Capture the cell that displays the provided text and extract its [X, Y] central coordinate. 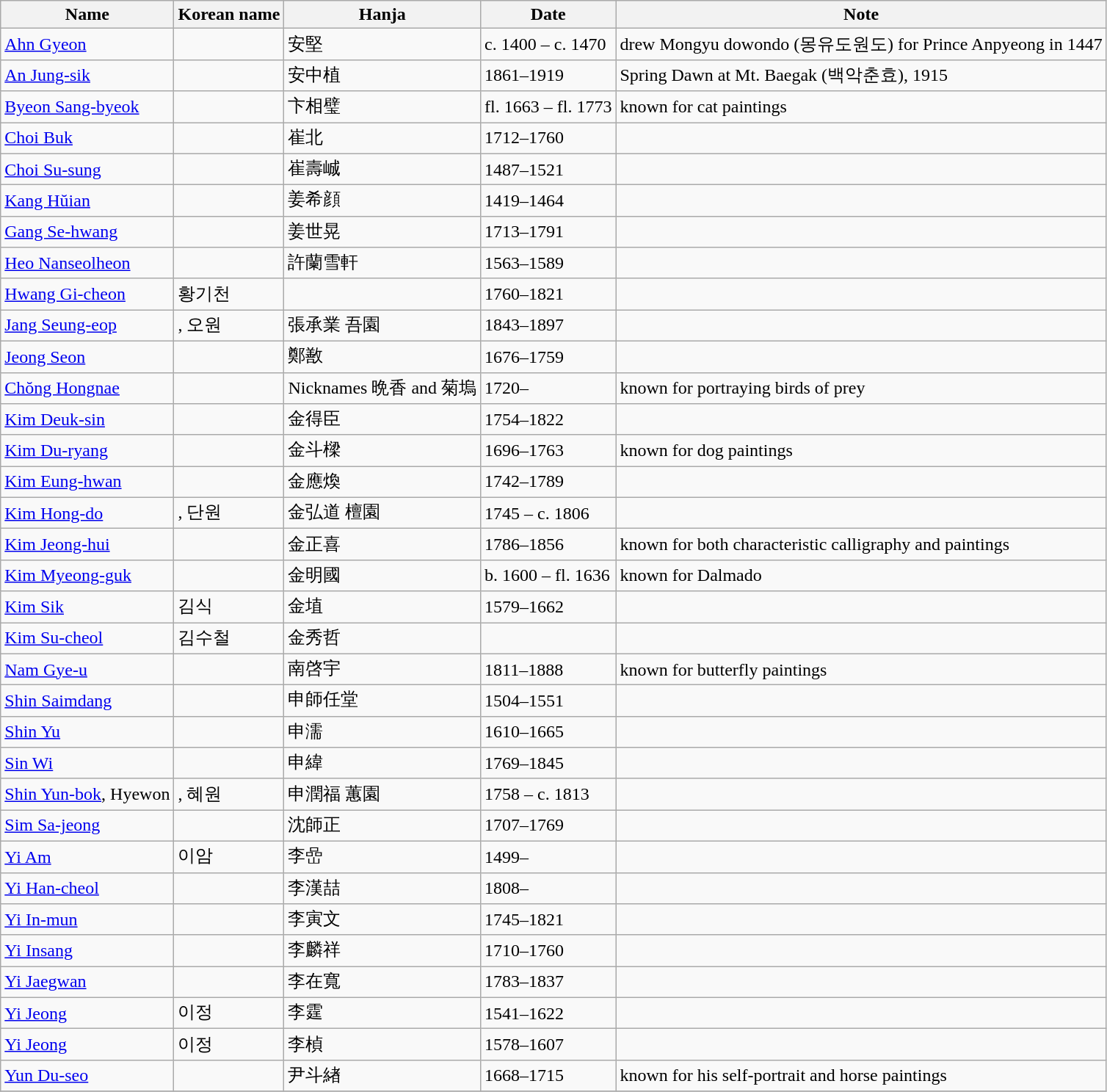
李麟祥 [382, 950]
Nicknames 晩香 and 菊塢 [382, 388]
1769–1845 [548, 764]
1808– [548, 889]
1861–1919 [548, 75]
申師任堂 [382, 701]
Name [87, 15]
이암 [229, 856]
1742–1789 [548, 482]
尹斗緖 [382, 1075]
Kang Hŭian [87, 201]
Hwang Gi-cheon [87, 294]
安堅 [382, 44]
李在寬 [382, 983]
known for portraying birds of prey [861, 388]
Shin Yun-bok, Hyewon [87, 795]
, 오원 [229, 326]
1579–1662 [548, 607]
南啓宇 [382, 670]
1783–1837 [548, 983]
Shin Yu [87, 731]
李霆 [382, 1013]
Shin Saimdang [87, 701]
Yi Jaegwan [87, 983]
Kim Sik [87, 607]
金應煥 [382, 482]
1712–1760 [548, 138]
, 혜원 [229, 795]
李寅文 [382, 919]
1610–1665 [548, 731]
李楨 [382, 1044]
金正喜 [382, 545]
1676–1759 [548, 357]
1713–1791 [548, 232]
1811–1888 [548, 670]
known for both characteristic calligraphy and paintings [861, 545]
1668–1715 [548, 1075]
金弘道 檀園 [382, 513]
Hanja [382, 15]
1541–1622 [548, 1013]
Kim Du-ryang [87, 451]
Gang Se-hwang [87, 232]
1720– [548, 388]
Kim Jeong-hui [87, 545]
1760–1821 [548, 294]
許蘭雪軒 [382, 263]
Yun Du-seo [87, 1075]
Kim Myeong-guk [87, 576]
1578–1607 [548, 1044]
known for his self-portrait and horse paintings [861, 1075]
황기천 [229, 294]
1843–1897 [548, 326]
fl. 1663 – fl. 1773 [548, 107]
申濡 [382, 731]
Yi In-mun [87, 919]
崔壽峸 [382, 169]
Note [861, 15]
安中植 [382, 75]
Date [548, 15]
Byeon Sang-byeok [87, 107]
Sim Sa-jeong [87, 825]
姜世晃 [382, 232]
Chŏng Hongnae [87, 388]
Choi Buk [87, 138]
姜希顔 [382, 201]
Ahn Gyeon [87, 44]
張承業 吾園 [382, 326]
沈師正 [382, 825]
Nam Gye-u [87, 670]
Sin Wi [87, 764]
김식 [229, 607]
Kim Deuk-sin [87, 420]
Jang Seung-eop [87, 326]
Kim Su-cheol [87, 639]
known for cat paintings [861, 107]
1696–1763 [548, 451]
Yi Han-cheol [87, 889]
鄭敾 [382, 357]
李嵒 [382, 856]
Yi Am [87, 856]
李漢喆 [382, 889]
1563–1589 [548, 263]
1499– [548, 856]
b. 1600 – fl. 1636 [548, 576]
, 단원 [229, 513]
Yi Insang [87, 950]
known for butterfly paintings [861, 670]
known for dog paintings [861, 451]
1710–1760 [548, 950]
Heo Nanseolheon [87, 263]
金秀哲 [382, 639]
卞相璧 [382, 107]
An Jung-sik [87, 75]
known for Dalmado [861, 576]
1745–1821 [548, 919]
Korean name [229, 15]
1504–1551 [548, 701]
1786–1856 [548, 545]
1487–1521 [548, 169]
Spring Dawn at Mt. Baegak (백악춘효), 1915 [861, 75]
1707–1769 [548, 825]
김수철 [229, 639]
1745 – c. 1806 [548, 513]
c. 1400 – c. 1470 [548, 44]
金埴 [382, 607]
1758 – c. 1813 [548, 795]
Kim Eung-hwan [87, 482]
drew Mongyu dowondo (몽유도원도) for Prince Anpyeong in 1447 [861, 44]
金得臣 [382, 420]
Choi Su-sung [87, 169]
Kim Hong-do [87, 513]
崔北 [382, 138]
申潤福 蕙園 [382, 795]
金明國 [382, 576]
1419–1464 [548, 201]
Jeong Seon [87, 357]
1754–1822 [548, 420]
申緯 [382, 764]
金斗樑 [382, 451]
